Scan for the cell matching the given text and deliver its [X, Y] coordinate at center. 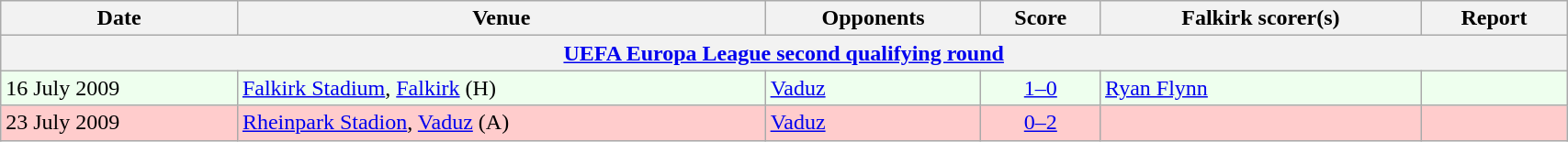
16 July 2009 [119, 88]
Falkirk Stadium, Falkirk (H) [502, 88]
Rheinpark Stadion, Vaduz (A) [502, 123]
23 July 2009 [119, 123]
1–0 [1041, 88]
UEFA Europa League second qualifying round [784, 53]
Ryan Flynn [1261, 88]
0–2 [1041, 123]
Venue [502, 18]
Falkirk scorer(s) [1261, 18]
Date [119, 18]
Score [1041, 18]
Report [1494, 18]
Opponents [873, 18]
